Search for the cell housing the specified text and yield its (x, y) center coordinate. 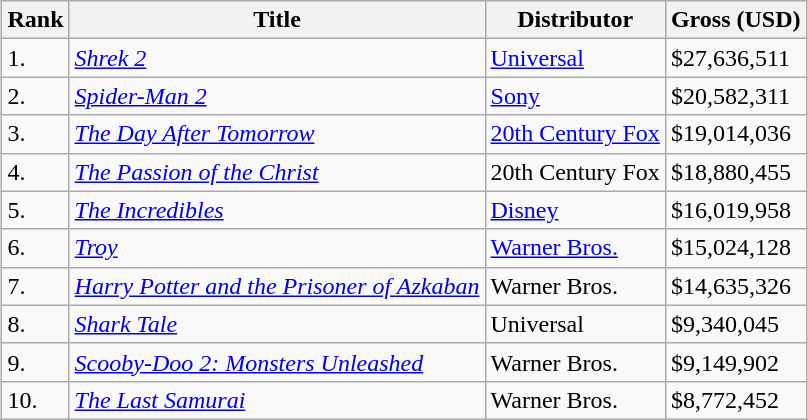
$20,582,311 (736, 96)
The Last Samurai (277, 400)
$16,019,958 (736, 210)
Troy (277, 248)
The Incredibles (277, 210)
$9,340,045 (736, 324)
$9,149,902 (736, 362)
Gross (USD) (736, 20)
Rank (36, 20)
Distributor (575, 20)
4. (36, 172)
8. (36, 324)
Sony (575, 96)
Spider-Man 2 (277, 96)
9. (36, 362)
Shrek 2 (277, 58)
Harry Potter and the Prisoner of Azkaban (277, 286)
6. (36, 248)
$27,636,511 (736, 58)
7. (36, 286)
Scooby-Doo 2: Monsters Unleashed (277, 362)
5. (36, 210)
Shark Tale (277, 324)
Title (277, 20)
Disney (575, 210)
$19,014,036 (736, 134)
3. (36, 134)
$14,635,326 (736, 286)
1. (36, 58)
2. (36, 96)
The Passion of the Christ (277, 172)
$18,880,455 (736, 172)
10. (36, 400)
$15,024,128 (736, 248)
The Day After Tomorrow (277, 134)
$8,772,452 (736, 400)
